Identify which cell holds the provided text, then report its (x, y) central coordinate. 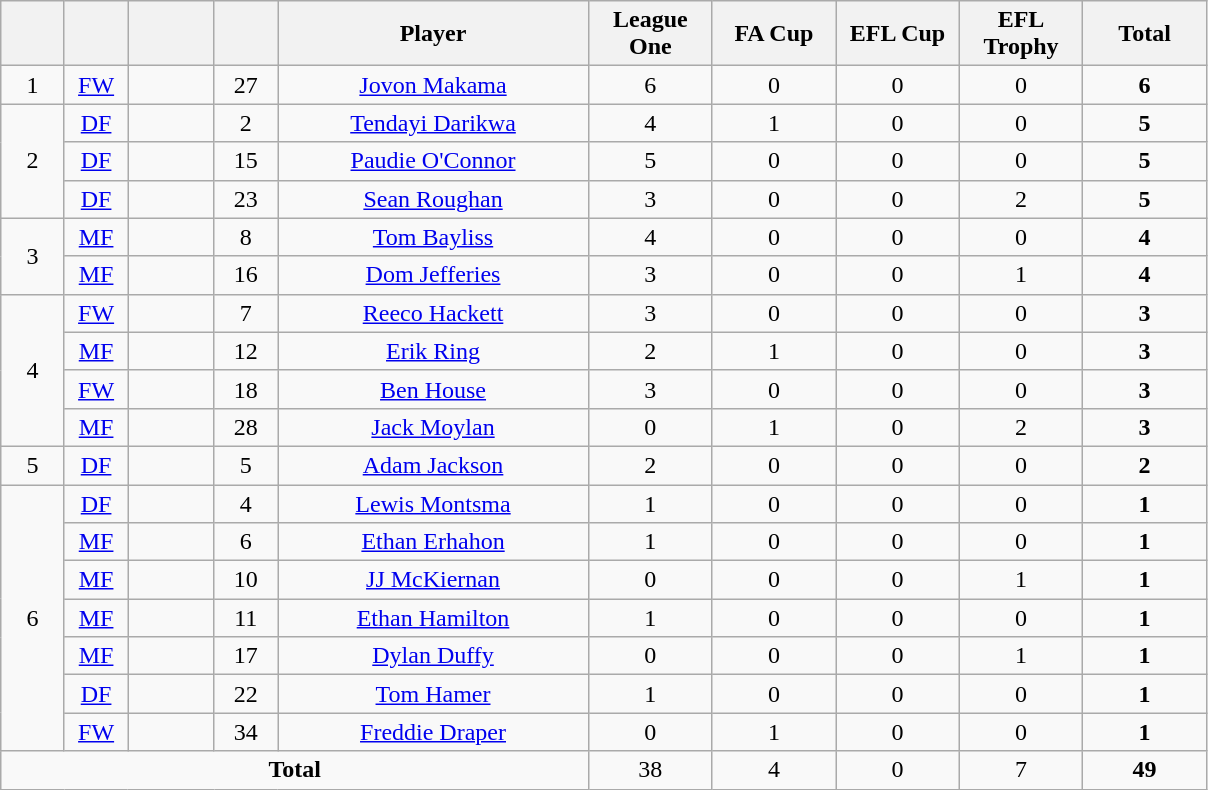
Jack Moylan (434, 427)
Reeco Hackett (434, 313)
23 (246, 199)
Erik Ring (434, 351)
Ben House (434, 389)
Lewis Montsma (434, 503)
18 (246, 389)
Ethan Erhahon (434, 542)
Freddie Draper (434, 732)
JJ McKiernan (434, 580)
27 (246, 85)
Dom Jefferies (434, 275)
22 (246, 694)
8 (246, 237)
Ethan Hamilton (434, 618)
EFL Cup (898, 34)
League One (651, 34)
38 (651, 770)
EFL Trophy (1021, 34)
Tendayi Darikwa (434, 123)
Adam Jackson (434, 465)
10 (246, 580)
12 (246, 351)
49 (1145, 770)
Dylan Duffy (434, 656)
Paudie O'Connor (434, 161)
Player (434, 34)
16 (246, 275)
Tom Hamer (434, 694)
34 (246, 732)
17 (246, 656)
Tom Bayliss (434, 237)
28 (246, 427)
11 (246, 618)
Sean Roughan (434, 199)
15 (246, 161)
Jovon Makama (434, 85)
FA Cup (774, 34)
